Output the (x, y) coordinate of the center of the cell containing the given text.  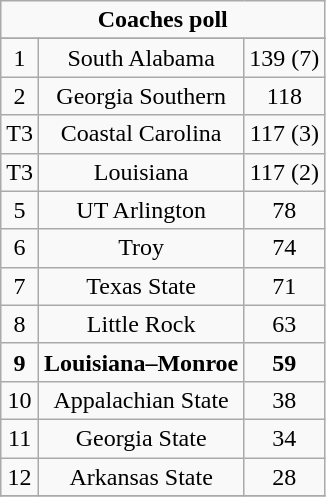
South Alabama (140, 58)
38 (284, 400)
139 (7) (284, 58)
Arkansas State (140, 477)
74 (284, 248)
12 (20, 477)
Coastal Carolina (140, 134)
Louisiana (140, 172)
Texas State (140, 286)
117 (3) (284, 134)
Georgia State (140, 438)
11 (20, 438)
34 (284, 438)
63 (284, 324)
6 (20, 248)
Troy (140, 248)
8 (20, 324)
71 (284, 286)
10 (20, 400)
UT Arlington (140, 210)
118 (284, 96)
7 (20, 286)
2 (20, 96)
9 (20, 362)
Coaches poll (163, 20)
Louisiana–Monroe (140, 362)
78 (284, 210)
28 (284, 477)
Georgia Southern (140, 96)
1 (20, 58)
Little Rock (140, 324)
117 (2) (284, 172)
59 (284, 362)
5 (20, 210)
Appalachian State (140, 400)
